Capture the cell that displays the provided text and extract its [x, y] central coordinate. 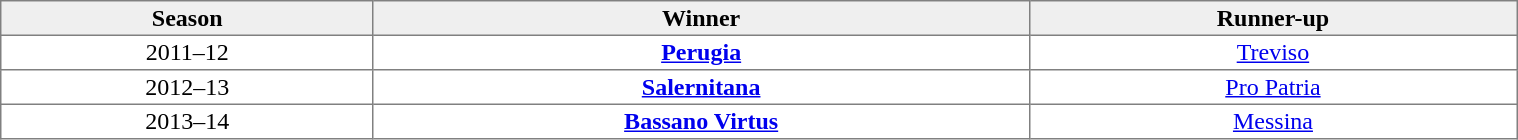
Season [187, 18]
Perugia [701, 52]
2013–14 [187, 121]
Salernitana [701, 87]
Messina [1272, 121]
Treviso [1272, 52]
Runner-up [1272, 18]
Pro Patria [1272, 87]
2011–12 [187, 52]
2012–13 [187, 87]
Bassano Virtus [701, 121]
Winner [701, 18]
